For the text-containing cell, return its midpoint in [x, y] coordinate format. 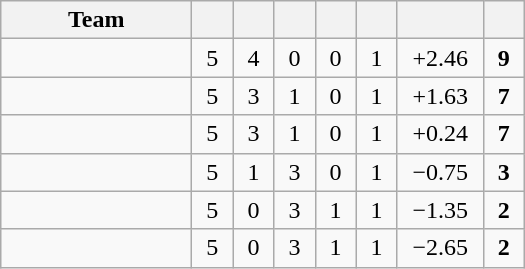
+2.46 [440, 58]
9 [504, 58]
−1.35 [440, 210]
Team [96, 20]
−2.65 [440, 248]
+0.24 [440, 134]
4 [254, 58]
+1.63 [440, 96]
−0.75 [440, 172]
